Pinpoint the cell where the given text exists, returning its [X, Y] midpoint coordinate. 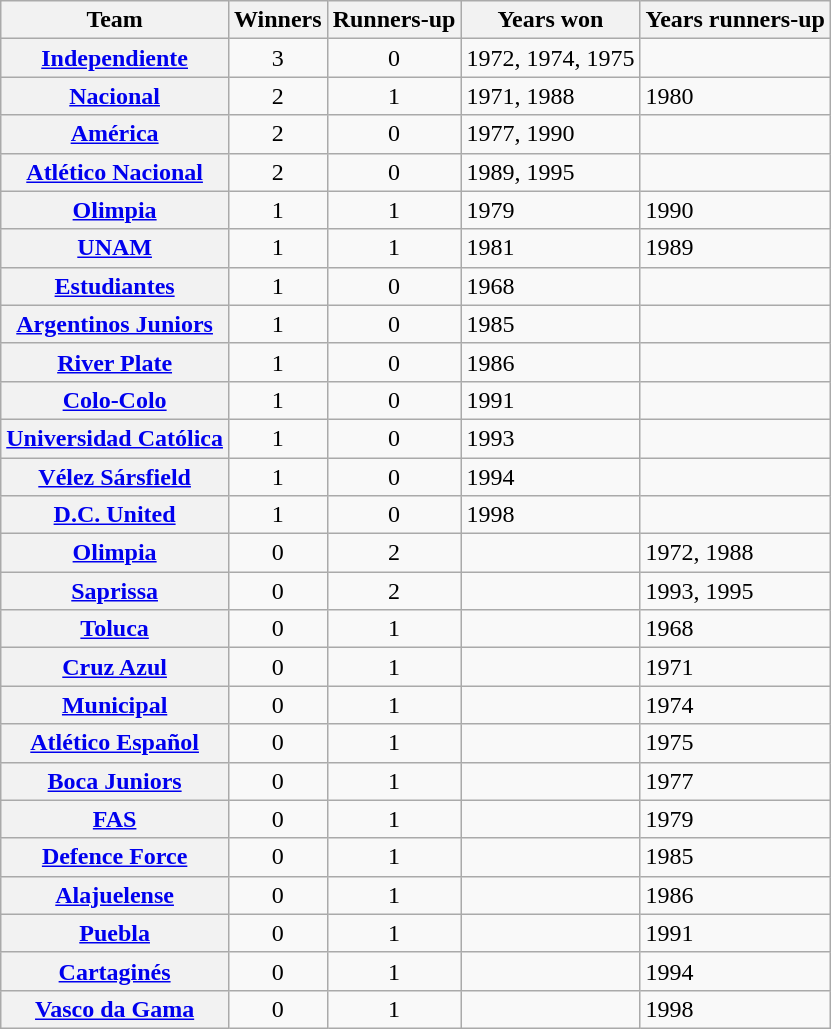
Vasco da Gama [115, 1009]
1990 [735, 210]
Colo-Colo [115, 400]
UNAM [115, 248]
Municipal [115, 705]
Atlético Nacional [115, 172]
Years runners-up [735, 20]
1971, 1988 [550, 96]
Universidad Católica [115, 438]
1989, 1995 [550, 172]
Team [115, 20]
1977, 1990 [550, 134]
Runners-up [394, 20]
1977 [735, 781]
1989 [735, 248]
1981 [550, 248]
D.C. United [115, 515]
América [115, 134]
Independiente [115, 58]
Alajuelense [115, 895]
River Plate [115, 362]
Saprissa [115, 591]
Years won [550, 20]
1972, 1988 [735, 553]
3 [278, 58]
Defence Force [115, 857]
Nacional [115, 96]
FAS [115, 819]
Atlético Español [115, 743]
Boca Juniors [115, 781]
1974 [735, 705]
Vélez Sársfield [115, 477]
Estudiantes [115, 286]
Winners [278, 20]
1975 [735, 743]
Cartaginés [115, 971]
Argentinos Juniors [115, 324]
Puebla [115, 933]
Cruz Azul [115, 667]
1993, 1995 [735, 591]
1972, 1974, 1975 [550, 58]
1971 [735, 667]
1993 [550, 438]
Toluca [115, 629]
1980 [735, 96]
